Scan for the cell matching the given text and deliver its (X, Y) coordinate at center. 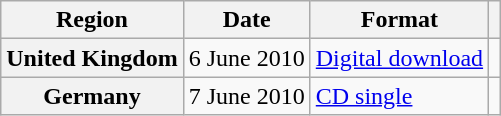
Digital download (399, 58)
CD single (399, 96)
United Kingdom (92, 58)
Germany (92, 96)
7 June 2010 (246, 96)
Date (246, 20)
6 June 2010 (246, 58)
Region (92, 20)
Format (399, 20)
